Determine the [X, Y] coordinate at the center of the cell enclosing the given text.  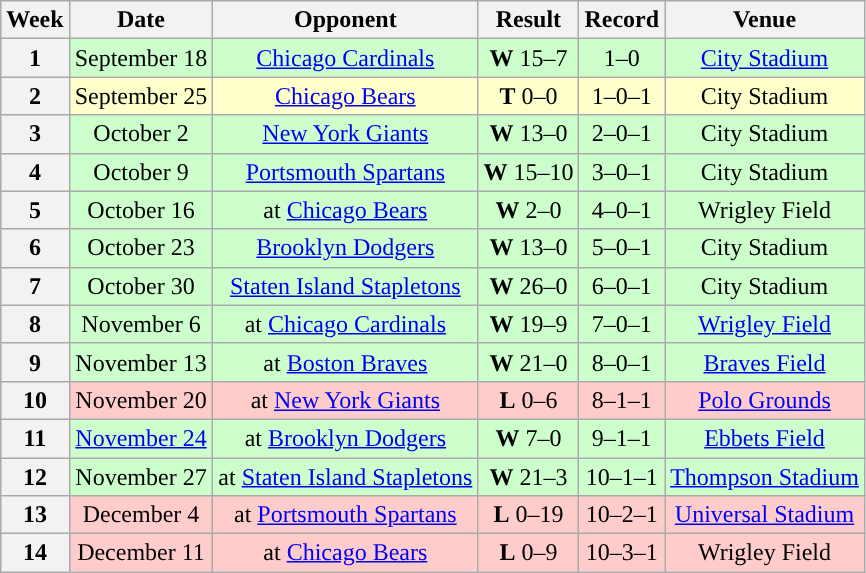
November 6 [141, 324]
September 18 [141, 58]
Braves Field [765, 362]
Portsmouth Spartans [346, 172]
Polo Grounds [765, 400]
Chicago Bears [346, 96]
5 [35, 210]
10 [35, 400]
at Brooklyn Dodgers [346, 438]
at Portsmouth Spartans [346, 515]
November 24 [141, 438]
2–0–1 [622, 134]
T 0–0 [528, 96]
W 2–0 [528, 210]
1–0–1 [622, 96]
December 4 [141, 515]
W 19–9 [528, 324]
W 15–10 [528, 172]
October 16 [141, 210]
L 0–9 [528, 553]
W 15–7 [528, 58]
3–0–1 [622, 172]
3 [35, 134]
9 [35, 362]
Opponent [346, 20]
October 23 [141, 248]
7–0–1 [622, 324]
at Staten Island Stapletons [346, 477]
at New York Giants [346, 400]
W 26–0 [528, 286]
10–1–1 [622, 477]
4–0–1 [622, 210]
L 0–19 [528, 515]
October 30 [141, 286]
14 [35, 553]
W 21–3 [528, 477]
12 [35, 477]
Record [622, 20]
8–1–1 [622, 400]
8 [35, 324]
Brooklyn Dodgers [346, 248]
New York Giants [346, 134]
Date [141, 20]
7 [35, 286]
Venue [765, 20]
10–3–1 [622, 553]
W 7–0 [528, 438]
Staten Island Stapletons [346, 286]
September 25 [141, 96]
1–0 [622, 58]
2 [35, 96]
Thompson Stadium [765, 477]
Week [35, 20]
1 [35, 58]
9–1–1 [622, 438]
5–0–1 [622, 248]
6 [35, 248]
December 11 [141, 553]
November 13 [141, 362]
Universal Stadium [765, 515]
L 0–6 [528, 400]
November 27 [141, 477]
W 21–0 [528, 362]
10–2–1 [622, 515]
Ebbets Field [765, 438]
11 [35, 438]
October 2 [141, 134]
November 20 [141, 400]
8–0–1 [622, 362]
at Chicago Cardinals [346, 324]
13 [35, 515]
Chicago Cardinals [346, 58]
4 [35, 172]
6–0–1 [622, 286]
Result [528, 20]
at Boston Braves [346, 362]
October 9 [141, 172]
